For the text-containing cell, return its midpoint in (x, y) coordinate format. 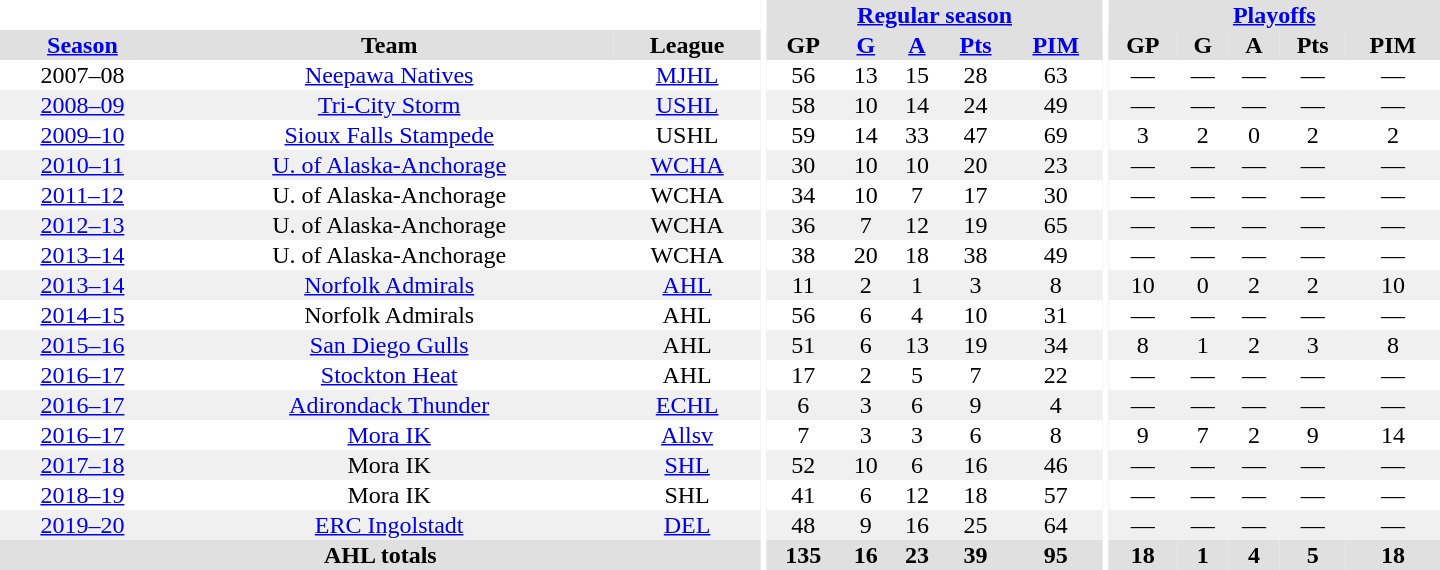
33 (916, 135)
2008–09 (82, 105)
95 (1056, 555)
2015–16 (82, 345)
AHL totals (380, 555)
63 (1056, 75)
2011–12 (82, 195)
24 (975, 105)
69 (1056, 135)
Regular season (934, 15)
65 (1056, 225)
Team (390, 45)
59 (803, 135)
31 (1056, 315)
ECHL (688, 405)
2018–19 (82, 495)
Sioux Falls Stampede (390, 135)
11 (803, 285)
36 (803, 225)
39 (975, 555)
22 (1056, 375)
64 (1056, 525)
Tri-City Storm (390, 105)
48 (803, 525)
2017–18 (82, 465)
ERC Ingolstadt (390, 525)
2010–11 (82, 165)
15 (916, 75)
Neepawa Natives (390, 75)
Playoffs (1274, 15)
DEL (688, 525)
41 (803, 495)
135 (803, 555)
2014–15 (82, 315)
San Diego Gulls (390, 345)
2012–13 (82, 225)
2019–20 (82, 525)
MJHL (688, 75)
Adirondack Thunder (390, 405)
Allsv (688, 435)
2009–10 (82, 135)
2007–08 (82, 75)
57 (1056, 495)
58 (803, 105)
28 (975, 75)
51 (803, 345)
47 (975, 135)
25 (975, 525)
Season (82, 45)
League (688, 45)
46 (1056, 465)
52 (803, 465)
Stockton Heat (390, 375)
